Identify which cell holds the provided text, then report its (x, y) central coordinate. 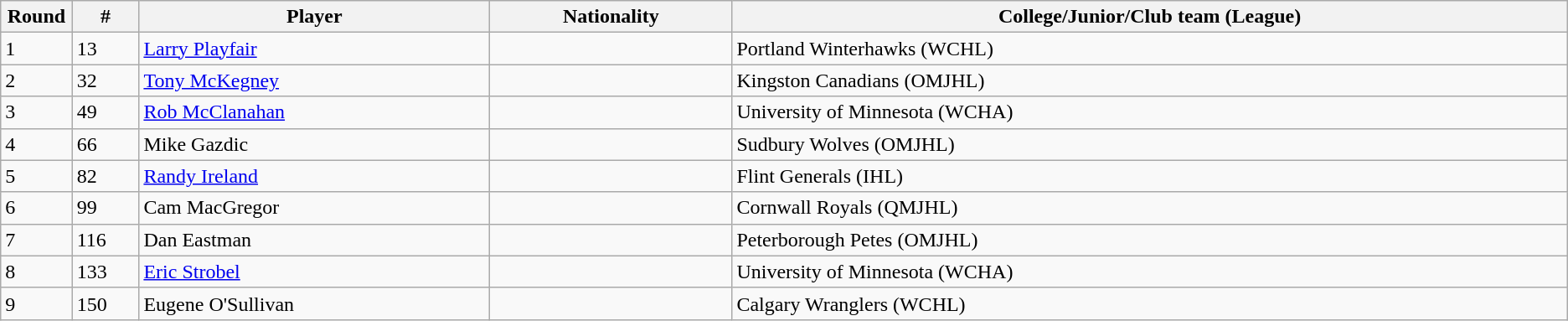
Eugene O'Sullivan (315, 303)
College/Junior/Club team (League) (1149, 17)
Sudbury Wolves (OMJHL) (1149, 144)
Round (37, 17)
116 (106, 240)
4 (37, 144)
3 (37, 112)
49 (106, 112)
Player (315, 17)
Randy Ireland (315, 176)
6 (37, 208)
1 (37, 49)
Mike Gazdic (315, 144)
32 (106, 80)
8 (37, 272)
Rob McClanahan (315, 112)
Portland Winterhawks (WCHL) (1149, 49)
Larry Playfair (315, 49)
5 (37, 176)
Kingston Canadians (OMJHL) (1149, 80)
# (106, 17)
133 (106, 272)
99 (106, 208)
Cornwall Royals (QMJHL) (1149, 208)
66 (106, 144)
9 (37, 303)
13 (106, 49)
Eric Strobel (315, 272)
150 (106, 303)
Flint Generals (IHL) (1149, 176)
Calgary Wranglers (WCHL) (1149, 303)
2 (37, 80)
7 (37, 240)
Tony McKegney (315, 80)
Nationality (611, 17)
Peterborough Petes (OMJHL) (1149, 240)
Dan Eastman (315, 240)
Cam MacGregor (315, 208)
82 (106, 176)
